Search for the cell housing the specified text and yield its [x, y] center coordinate. 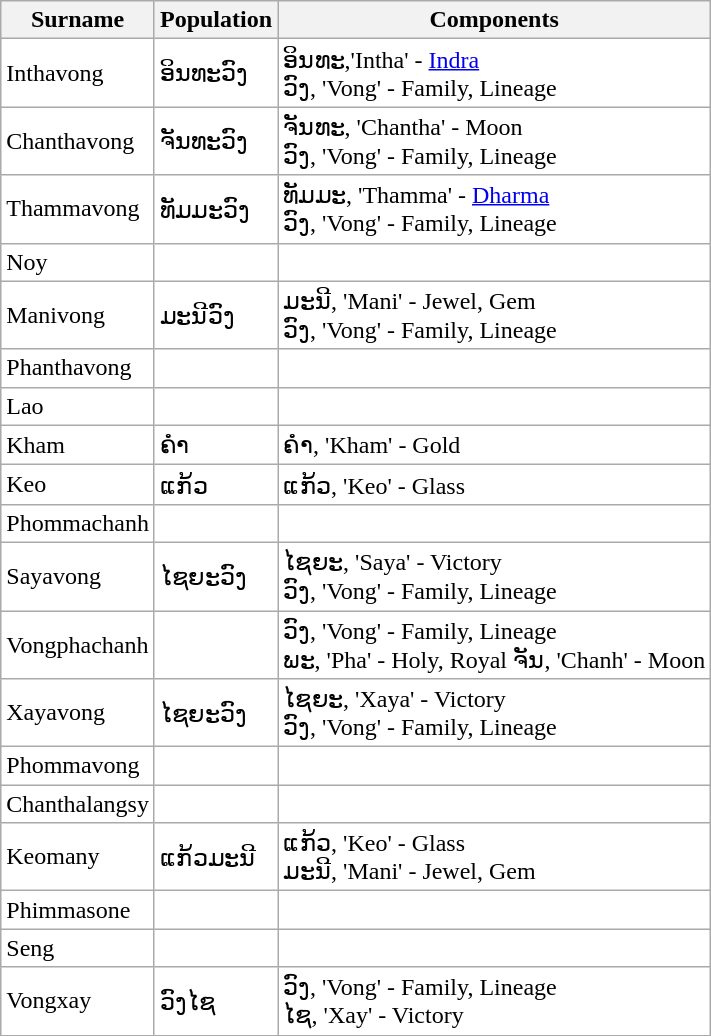
Seng [78, 948]
ຈັນທະ, 'Chantha' - Moonວົງ, 'Vong' - Family, Lineage [494, 141]
ວົງໄຊ [216, 1001]
ວົງ, 'Vong' - Family, Lineageພະ, 'Pha' - Holy, Royal ຈັນ, 'Chanh' - Moon [494, 644]
Xayavong [78, 713]
ໄຊຍະ, 'Xaya' - Victoryວົງ, 'Vong' - Family, Lineage [494, 713]
Inthavong [78, 73]
ຄຳ, 'Kham' - Gold [494, 445]
Manivong [78, 315]
Components [494, 20]
ມະນີວົງ [216, 315]
Lao [78, 406]
ທັມມະ, 'Thamma' - Dharmaວົງ, 'Vong' - Family, Lineage [494, 209]
ແກ້ວ [216, 485]
Population [216, 20]
ວົງ, 'Vong' - Family, Lineageໄຊ, 'Xay' - Victory [494, 1001]
Phimmasone [78, 910]
ອິນທະ,'Intha' - Indraວົງ, 'Vong' - Family, Lineage [494, 73]
Noy [78, 262]
Phommavong [78, 766]
ອິນທະວົງ [216, 73]
ມະນີ, 'Mani' - Jewel, Gemວົງ, 'Vong' - Family, Lineage [494, 315]
Keo [78, 485]
ຈັນທະວົງ [216, 141]
ຄຳ [216, 445]
Keomany [78, 857]
Phommachanh [78, 523]
ໄຊຍະ, 'Saya' - Victoryວົງ, 'Vong' - Family, Lineage [494, 576]
Phanthavong [78, 368]
Surname [78, 20]
Chanthavong [78, 141]
ແກ້ວມະນີ [216, 857]
Vongxay [78, 1001]
Kham [78, 445]
ແກ້ວ, 'Keo' - Glassມະນີ, 'Mani' - Jewel, Gem [494, 857]
Sayavong [78, 576]
ແກ້ວ, 'Keo' - Glass [494, 485]
Thammavong [78, 209]
Chanthalangsy [78, 804]
ທັມມະວົງ [216, 209]
Vongphachanh [78, 644]
